Identify which cell holds the provided text, then report its [X, Y] central coordinate. 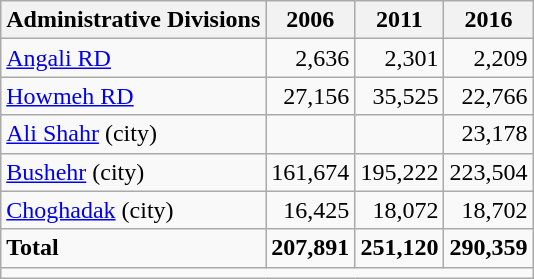
2,301 [400, 58]
2006 [310, 20]
2011 [400, 20]
Howmeh RD [134, 96]
Angali RD [134, 58]
2016 [488, 20]
Ali Shahr (city) [134, 134]
16,425 [310, 210]
290,359 [488, 248]
207,891 [310, 248]
22,766 [488, 96]
35,525 [400, 96]
23,178 [488, 134]
223,504 [488, 172]
161,674 [310, 172]
Total [134, 248]
2,209 [488, 58]
195,222 [400, 172]
18,072 [400, 210]
Choghadak (city) [134, 210]
Bushehr (city) [134, 172]
27,156 [310, 96]
2,636 [310, 58]
251,120 [400, 248]
Administrative Divisions [134, 20]
18,702 [488, 210]
